Capture the cell that displays the provided text and extract its [X, Y] central coordinate. 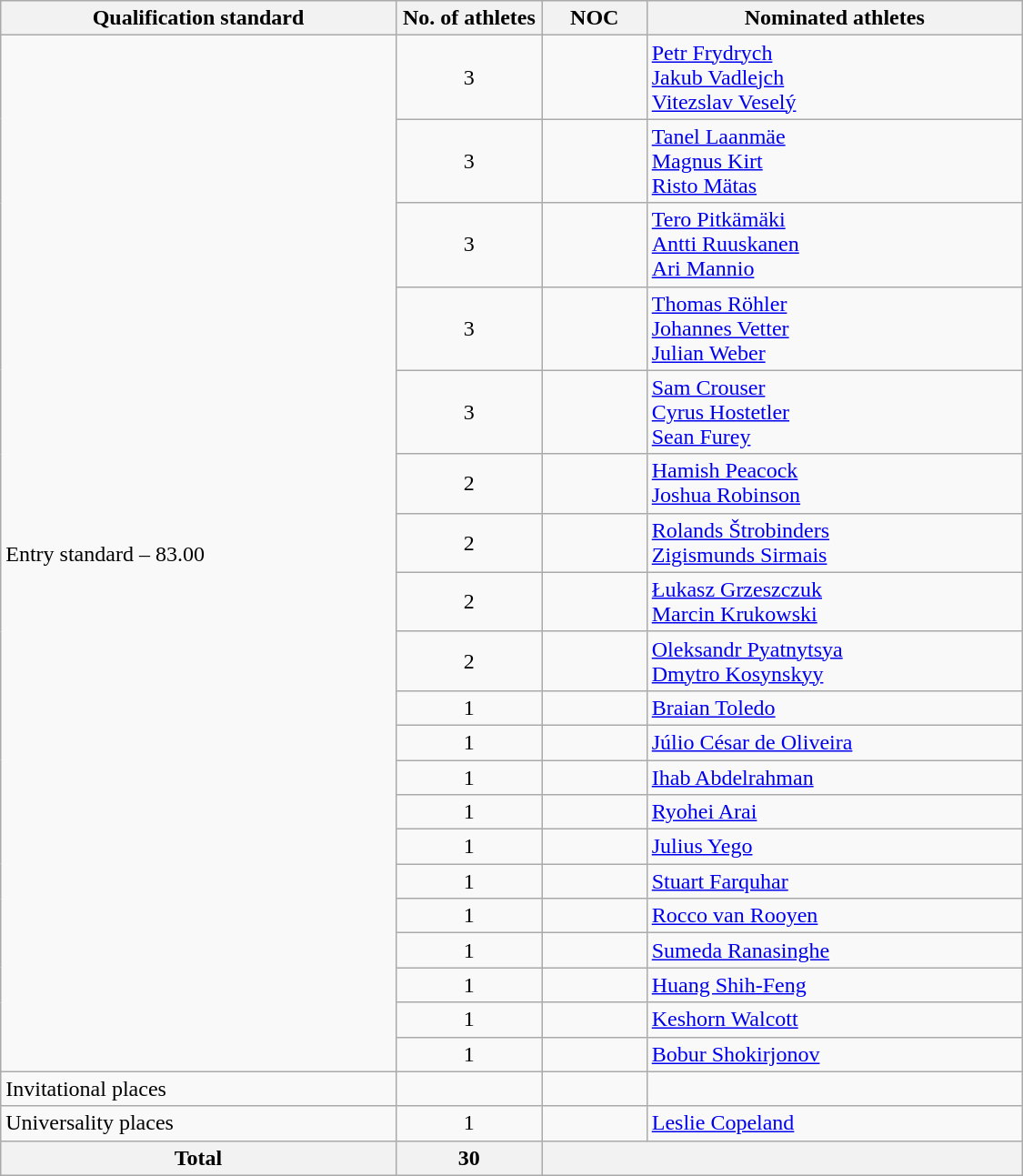
Qualification standard [198, 18]
Keshorn Walcott [835, 1020]
Stuart Farquhar [835, 881]
Tanel LaanmäeMagnus KirtRisto Mätas [835, 161]
Thomas RöhlerJohannes VetterJulian Weber [835, 328]
Leslie Copeland [835, 1123]
Łukasz GrzeszczukMarcin Krukowski [835, 602]
Júlio César de Oliveira [835, 742]
Sam CrouserCyrus HostetlerSean Furey [835, 412]
Universality places [198, 1123]
Hamish PeacockJoshua Robinson [835, 484]
Rocco van Rooyen [835, 916]
Nominated athletes [835, 18]
Petr FrydrychJakub Vadlejch Vitezslav Veselý [835, 77]
Huang Shih-Feng [835, 985]
30 [469, 1158]
Sumeda Ranasinghe [835, 950]
Braian Toledo [835, 708]
Tero PitkämäkiAntti RuuskanenAri Mannio [835, 245]
Rolands Štrobinders Zigismunds Sirmais [835, 542]
Ihab Abdelrahman [835, 778]
Bobur Shokirjonov [835, 1054]
No. of athletes [469, 18]
NOC [595, 18]
Entry standard – 83.00 [198, 553]
Oleksandr PyatnytsyaDmytro Kosynskyy [835, 660]
Total [198, 1158]
Invitational places [198, 1089]
Ryohei Arai [835, 812]
Julius Yego [835, 847]
